Return (x, y) of the center of cell containing provided text 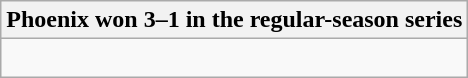
Phoenix won 3–1 in the regular-season series (234, 20)
